Detect which cell encompasses the target text, then output its [x, y] center coordinate. 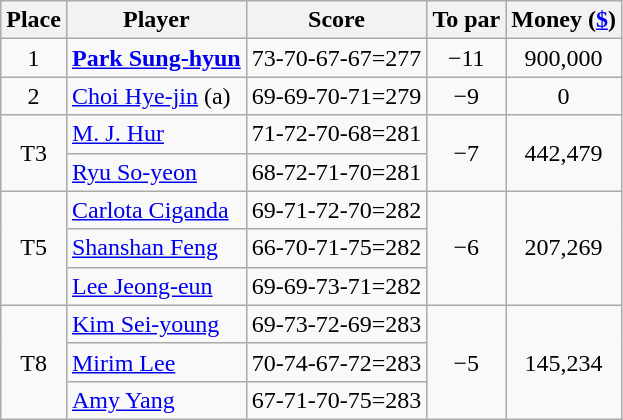
69-73-72-69=283 [336, 324]
T3 [34, 153]
−5 [466, 362]
Money ($) [564, 20]
207,269 [564, 248]
−9 [466, 96]
Park Sung-hyun [156, 58]
0 [564, 96]
Mirim Lee [156, 362]
Shanshan Feng [156, 248]
M. J. Hur [156, 134]
900,000 [564, 58]
73-70-67-67=277 [336, 58]
Player [156, 20]
T5 [34, 248]
Lee Jeong-eun [156, 286]
1 [34, 58]
66-70-71-75=282 [336, 248]
442,479 [564, 153]
T8 [34, 362]
67-71-70-75=283 [336, 400]
Amy Yang [156, 400]
Score [336, 20]
Place [34, 20]
To par [466, 20]
−6 [466, 248]
2 [34, 96]
69-69-70-71=279 [336, 96]
69-71-72-70=282 [336, 210]
−11 [466, 58]
68-72-71-70=281 [336, 172]
Choi Hye-jin (a) [156, 96]
Kim Sei-young [156, 324]
71-72-70-68=281 [336, 134]
Carlota Ciganda [156, 210]
Ryu So-yeon [156, 172]
−7 [466, 153]
70-74-67-72=283 [336, 362]
145,234 [564, 362]
69-69-73-71=282 [336, 286]
